Determine the (x, y) coordinate at the center of the cell enclosing the given text.  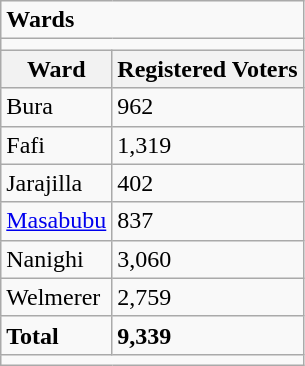
Jarajilla (56, 183)
Bura (56, 107)
2,759 (208, 297)
9,339 (208, 335)
837 (208, 221)
Nanighi (56, 259)
Registered Voters (208, 69)
Total (56, 335)
3,060 (208, 259)
Wards (152, 20)
Ward (56, 69)
402 (208, 183)
Fafi (56, 145)
962 (208, 107)
Masabubu (56, 221)
Welmerer (56, 297)
1,319 (208, 145)
